Detect which cell encompasses the target text, then output its (X, Y) center coordinate. 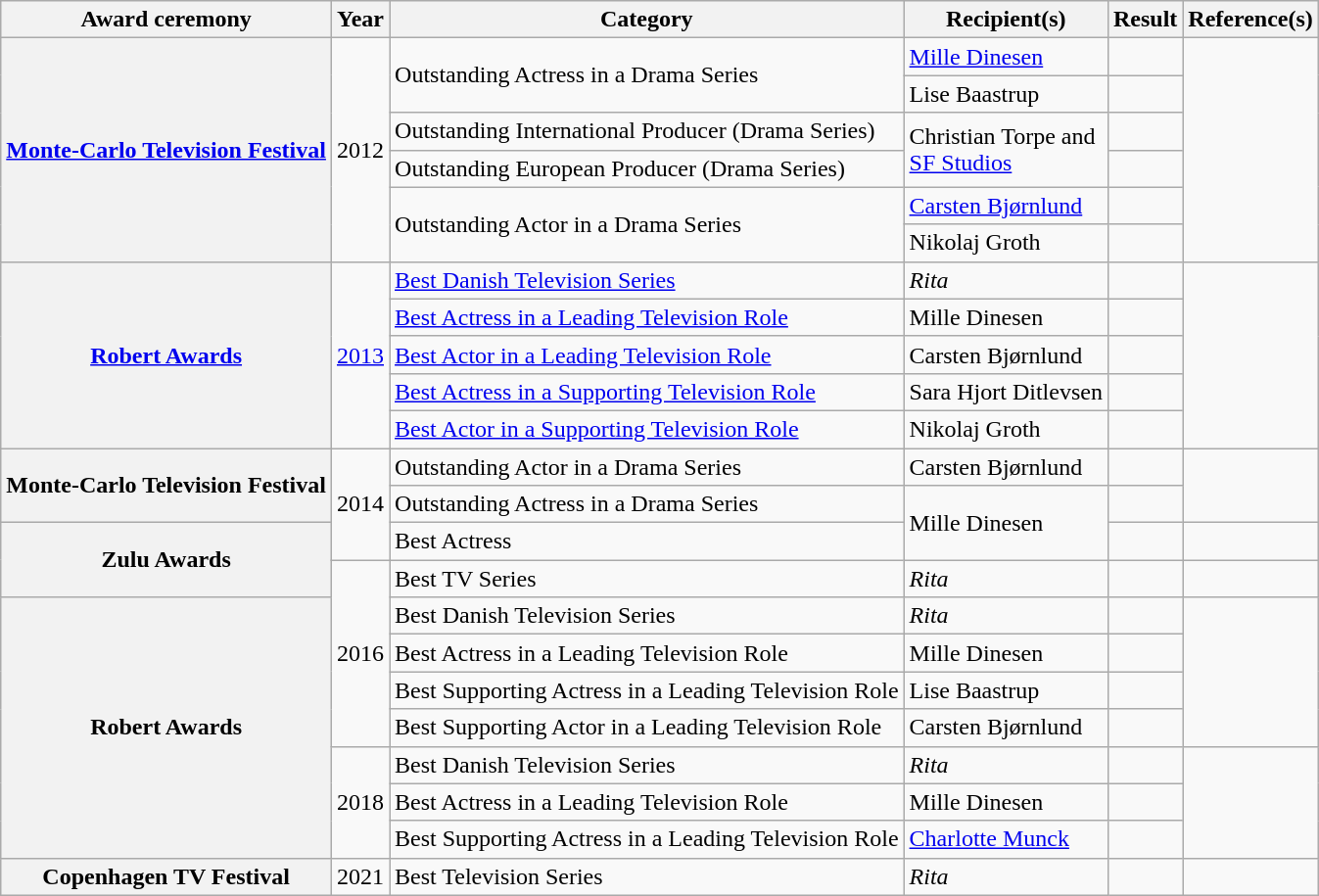
Best Actor in a Leading Television Role (647, 354)
Best Supporting Actor in a Leading Television Role (647, 728)
Sara Hjort Ditlevsen (1006, 392)
Christian Torpe andSF Studios (1006, 150)
Award ceremony (166, 20)
Outstanding European Producer (Drama Series) (647, 168)
Zulu Awards (166, 560)
Best TV Series (647, 579)
Result (1145, 20)
Reference(s) (1251, 20)
2014 (360, 504)
Charlotte Munck (1006, 839)
2016 (360, 653)
Copenhagen TV Festival (166, 876)
Best Actress in a Supporting Television Role (647, 392)
2018 (360, 802)
Year (360, 20)
Category (647, 20)
2013 (360, 354)
Best Television Series (647, 876)
Best Actress (647, 542)
2021 (360, 876)
2012 (360, 150)
Outstanding International Producer (Drama Series) (647, 131)
Recipient(s) (1006, 20)
Best Actor in a Supporting Television Role (647, 429)
